Return [X, Y] of the center of cell containing provided text 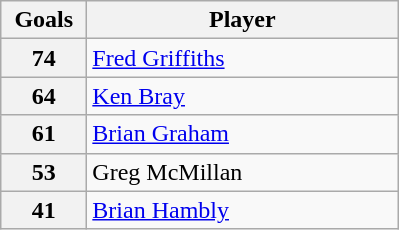
Greg McMillan [242, 172]
41 [44, 210]
61 [44, 134]
64 [44, 96]
74 [44, 58]
Player [242, 20]
53 [44, 172]
Ken Bray [242, 96]
Fred Griffiths [242, 58]
Brian Hambly [242, 210]
Brian Graham [242, 134]
Goals [44, 20]
